Identify which cell holds the provided text, then report its [X, Y] central coordinate. 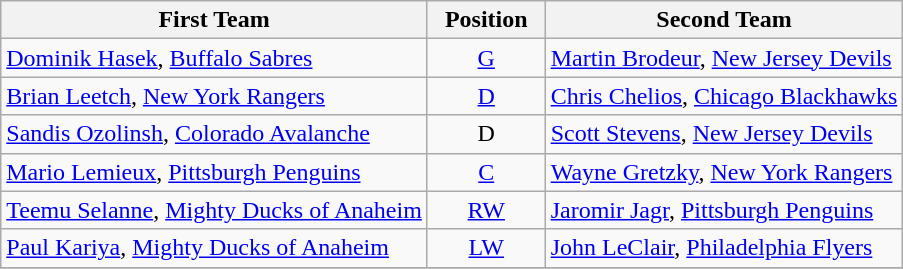
Second Team [724, 20]
Mario Lemieux, Pittsburgh Penguins [214, 172]
RW [486, 210]
Jaromir Jagr, Pittsburgh Penguins [724, 210]
Brian Leetch, New York Rangers [214, 96]
Position [486, 20]
Wayne Gretzky, New York Rangers [724, 172]
Paul Kariya, Mighty Ducks of Anaheim [214, 248]
Martin Brodeur, New Jersey Devils [724, 58]
Sandis Ozolinsh, Colorado Avalanche [214, 134]
LW [486, 248]
First Team [214, 20]
John LeClair, Philadelphia Flyers [724, 248]
G [486, 58]
C [486, 172]
Scott Stevens, New Jersey Devils [724, 134]
Chris Chelios, Chicago Blackhawks [724, 96]
Dominik Hasek, Buffalo Sabres [214, 58]
Teemu Selanne, Mighty Ducks of Anaheim [214, 210]
